For the text-containing cell, return its midpoint in [X, Y] coordinate format. 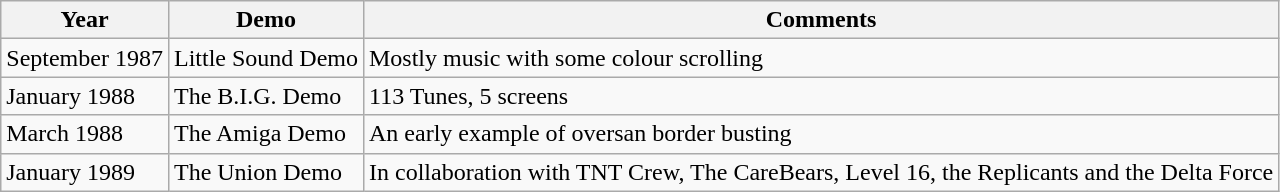
January 1988 [85, 96]
The Amiga Demo [266, 134]
113 Tunes, 5 screens [820, 96]
January 1989 [85, 172]
In collaboration with TNT Crew, The CareBears, Level 16, the Replicants and the Delta Force [820, 172]
Little Sound Demo [266, 58]
Mostly music with some colour scrolling [820, 58]
The Union Demo [266, 172]
Year [85, 20]
September 1987 [85, 58]
An early example of oversan border busting [820, 134]
Comments [820, 20]
Demo [266, 20]
The B.I.G. Demo [266, 96]
March 1988 [85, 134]
